Pinpoint the cell where the given text exists, returning its [X, Y] midpoint coordinate. 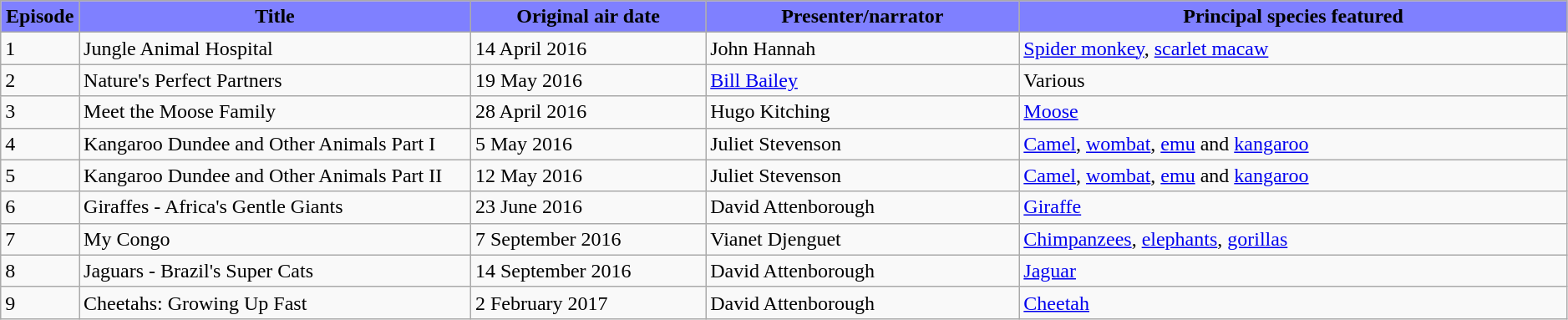
Presenter/narrator [862, 17]
2 [40, 80]
Hugo Kitching [862, 112]
Chimpanzees, elephants, gorillas [1293, 239]
Kangaroo Dundee and Other Animals Part II [276, 175]
Original air date [588, 17]
14 September 2016 [588, 271]
Vianet Djenguet [862, 239]
8 [40, 271]
Moose [1293, 112]
Jaguars - Brazil's Super Cats [276, 271]
Kangaroo Dundee and Other Animals Part I [276, 144]
Meet the Moose Family [276, 112]
12 May 2016 [588, 175]
5 May 2016 [588, 144]
Episode [40, 17]
7 September 2016 [588, 239]
Spider monkey, scarlet macaw [1293, 48]
John Hannah [862, 48]
Bill Bailey [862, 80]
28 April 2016 [588, 112]
Cheetah [1293, 302]
23 June 2016 [588, 207]
7 [40, 239]
Principal species featured [1293, 17]
Title [276, 17]
14 April 2016 [588, 48]
Various [1293, 80]
4 [40, 144]
Giraffe [1293, 207]
9 [40, 302]
2 February 2017 [588, 302]
Giraffes - Africa's Gentle Giants [276, 207]
Cheetahs: Growing Up Fast [276, 302]
Jungle Animal Hospital [276, 48]
1 [40, 48]
3 [40, 112]
6 [40, 207]
Nature's Perfect Partners [276, 80]
5 [40, 175]
Jaguar [1293, 271]
19 May 2016 [588, 80]
My Congo [276, 239]
